Determine the (x, y) coordinate at the center of the cell enclosing the given text.  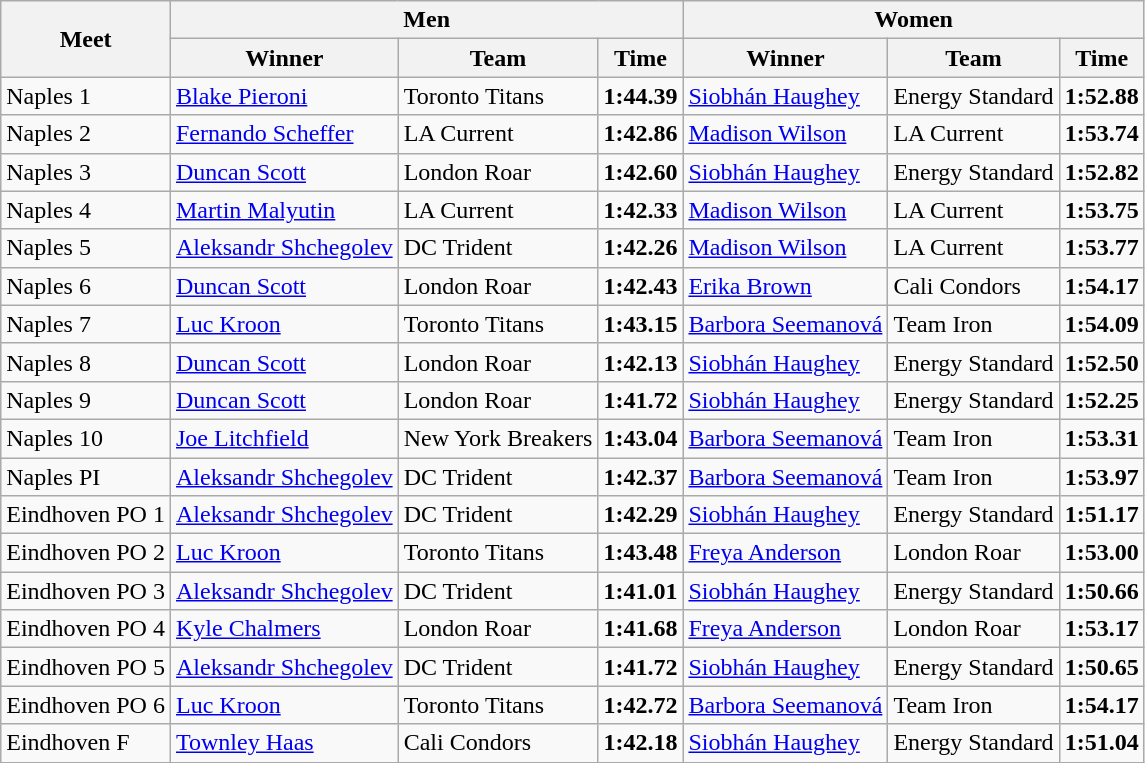
1:51.17 (1102, 515)
1:41.68 (640, 629)
Naples 7 (86, 324)
1:53.00 (1102, 553)
1:42.86 (640, 134)
Naples 4 (86, 210)
1:42.43 (640, 286)
Naples 5 (86, 248)
Eindhoven PO 1 (86, 515)
1:54.09 (1102, 324)
Naples 6 (86, 286)
1:43.04 (640, 438)
1:53.31 (1102, 438)
Naples 3 (86, 172)
1:42.18 (640, 743)
Townley Haas (284, 743)
1:52.50 (1102, 362)
1:41.01 (640, 591)
Eindhoven PO 4 (86, 629)
1:42.60 (640, 172)
1:50.66 (1102, 591)
1:44.39 (640, 96)
Naples 2 (86, 134)
Naples PI (86, 477)
1:42.26 (640, 248)
Women (914, 20)
Martin Malyutin (284, 210)
Eindhoven PO 2 (86, 553)
1:53.97 (1102, 477)
1:42.33 (640, 210)
1:43.48 (640, 553)
Erika Brown (786, 286)
Men (426, 20)
1:52.88 (1102, 96)
Joe Litchfield (284, 438)
1:42.13 (640, 362)
Naples 8 (86, 362)
1:42.37 (640, 477)
Naples 9 (86, 400)
Fernando Scheffer (284, 134)
Eindhoven PO 6 (86, 705)
Kyle Chalmers (284, 629)
1:51.04 (1102, 743)
1:53.17 (1102, 629)
Eindhoven F (86, 743)
Naples 10 (86, 438)
Eindhoven PO 5 (86, 667)
Meet (86, 39)
1:50.65 (1102, 667)
1:52.82 (1102, 172)
1:42.29 (640, 515)
Blake Pieroni (284, 96)
Eindhoven PO 3 (86, 591)
1:53.74 (1102, 134)
1:53.75 (1102, 210)
1:53.77 (1102, 248)
1:43.15 (640, 324)
1:52.25 (1102, 400)
New York Breakers (498, 438)
Naples 1 (86, 96)
1:42.72 (640, 705)
